Determine the [X, Y] coordinate at the center of the cell enclosing the given text.  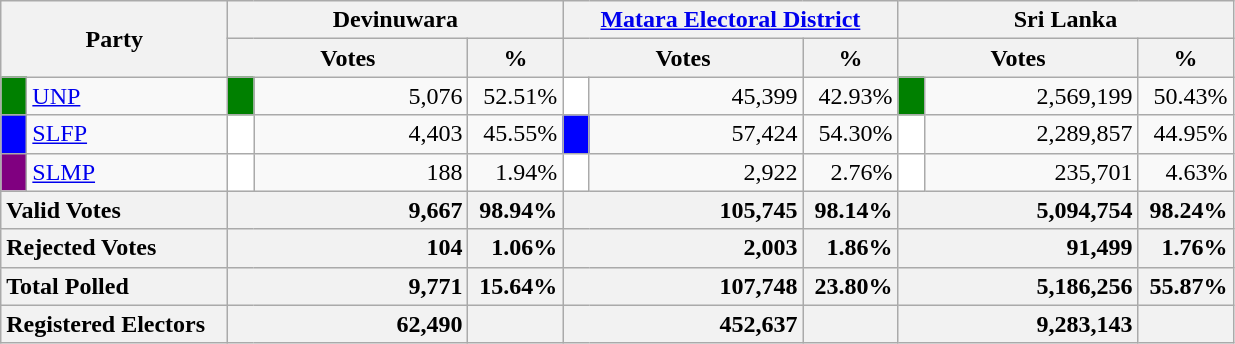
5,076 [361, 96]
107,748 [683, 286]
Matara Electoral District [730, 20]
54.30% [850, 134]
55.87% [1186, 286]
2,569,199 [1031, 96]
2,922 [696, 172]
44.95% [1186, 134]
1.76% [1186, 248]
2,003 [683, 248]
9,667 [348, 210]
Total Polled [114, 286]
SLMP [128, 172]
5,186,256 [1018, 286]
104 [348, 248]
9,771 [348, 286]
15.64% [516, 286]
Rejected Votes [114, 248]
45,399 [696, 96]
45.55% [516, 134]
Devinuwara [396, 20]
91,499 [1018, 248]
57,424 [696, 134]
SLFP [128, 134]
9,283,143 [1018, 324]
50.43% [1186, 96]
62,490 [348, 324]
1.94% [516, 172]
452,637 [683, 324]
98.24% [1186, 210]
5,094,754 [1018, 210]
UNP [128, 96]
1.06% [516, 248]
52.51% [516, 96]
42.93% [850, 96]
4.63% [1186, 172]
98.14% [850, 210]
188 [361, 172]
1.86% [850, 248]
Sri Lanka [1066, 20]
2,289,857 [1031, 134]
Valid Votes [114, 210]
105,745 [683, 210]
98.94% [516, 210]
2.76% [850, 172]
235,701 [1031, 172]
Registered Electors [114, 324]
4,403 [361, 134]
23.80% [850, 286]
Party [114, 39]
